Return the (x, y) coordinate for the center point of the cell that contains the specified text.  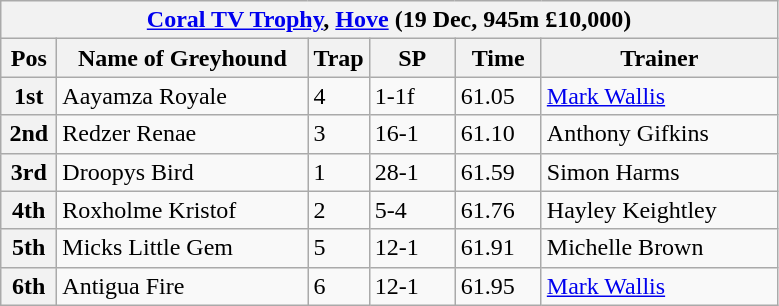
3rd (29, 172)
Anthony Gifkins (659, 134)
3 (338, 134)
5-4 (412, 210)
Michelle Brown (659, 248)
Trap (338, 58)
SP (412, 58)
1 (338, 172)
61.91 (498, 248)
1st (29, 96)
Simon Harms (659, 172)
Micks Little Gem (182, 248)
61.59 (498, 172)
Trainer (659, 58)
16-1 (412, 134)
61.95 (498, 286)
Aayamza Royale (182, 96)
5th (29, 248)
Antigua Fire (182, 286)
Hayley Keightley (659, 210)
Name of Greyhound (182, 58)
28-1 (412, 172)
5 (338, 248)
61.05 (498, 96)
6th (29, 286)
2 (338, 210)
Roxholme Kristof (182, 210)
4th (29, 210)
Droopys Bird (182, 172)
2nd (29, 134)
61.76 (498, 210)
Redzer Renae (182, 134)
Time (498, 58)
Coral TV Trophy, Hove (19 Dec, 945m £10,000) (390, 20)
4 (338, 96)
Pos (29, 58)
1-1f (412, 96)
61.10 (498, 134)
6 (338, 286)
